For the text-containing cell, return its midpoint in (x, y) coordinate format. 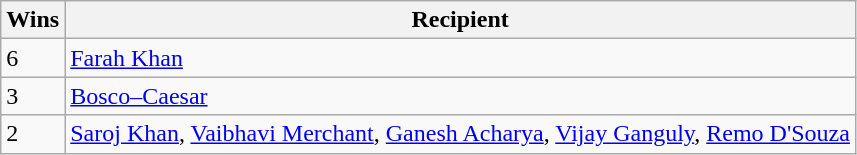
6 (33, 58)
3 (33, 96)
Recipient (460, 20)
Farah Khan (460, 58)
Wins (33, 20)
Bosco–Caesar (460, 96)
Saroj Khan, Vaibhavi Merchant, Ganesh Acharya, Vijay Ganguly, Remo D'Souza (460, 134)
2 (33, 134)
